Capture the cell that displays the provided text and extract its (x, y) central coordinate. 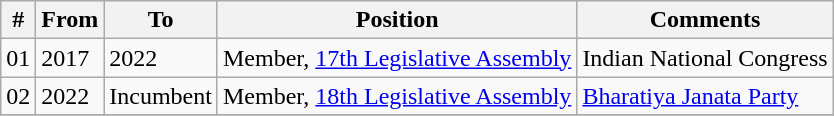
From (70, 20)
01 (18, 58)
Bharatiya Janata Party (705, 96)
Member, 18th Legislative Assembly (396, 96)
Incumbent (161, 96)
Indian National Congress (705, 58)
Member, 17th Legislative Assembly (396, 58)
To (161, 20)
Position (396, 20)
2017 (70, 58)
Comments (705, 20)
02 (18, 96)
# (18, 20)
